Output the [x, y] coordinate of the center of the cell containing the given text.  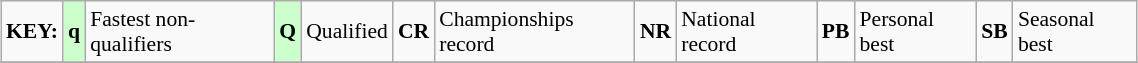
National record [746, 32]
SB [994, 32]
Personal best [916, 32]
Seasonal best [1075, 32]
CR [414, 32]
q [74, 32]
Q [288, 32]
KEY: [32, 32]
Fastest non-qualifiers [180, 32]
NR [656, 32]
Championships record [534, 32]
Qualified [347, 32]
PB [836, 32]
